Pinpoint the cell where the given text exists, returning its [X, Y] midpoint coordinate. 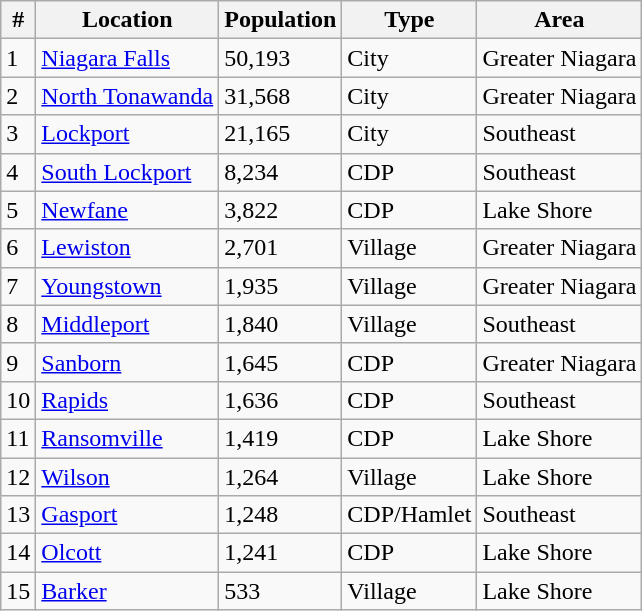
Middleport [128, 324]
2 [18, 96]
4 [18, 172]
Lockport [128, 134]
11 [18, 438]
50,193 [280, 58]
Lewiston [128, 248]
North Tonawanda [128, 96]
Olcott [128, 553]
5 [18, 210]
1,248 [280, 515]
14 [18, 553]
Gasport [128, 515]
South Lockport [128, 172]
# [18, 20]
533 [280, 591]
9 [18, 362]
Population [280, 20]
8 [18, 324]
1,636 [280, 400]
8,234 [280, 172]
12 [18, 477]
2,701 [280, 248]
Sanborn [128, 362]
1,419 [280, 438]
Wilson [128, 477]
Newfane [128, 210]
CDP/Hamlet [410, 515]
3,822 [280, 210]
10 [18, 400]
Type [410, 20]
1,264 [280, 477]
13 [18, 515]
Niagara Falls [128, 58]
Youngstown [128, 286]
7 [18, 286]
15 [18, 591]
1 [18, 58]
31,568 [280, 96]
1,241 [280, 553]
6 [18, 248]
1,935 [280, 286]
Location [128, 20]
Area [560, 20]
Barker [128, 591]
1,645 [280, 362]
21,165 [280, 134]
3 [18, 134]
Ransomville [128, 438]
Rapids [128, 400]
1,840 [280, 324]
